For the text-containing cell, return its midpoint in (x, y) coordinate format. 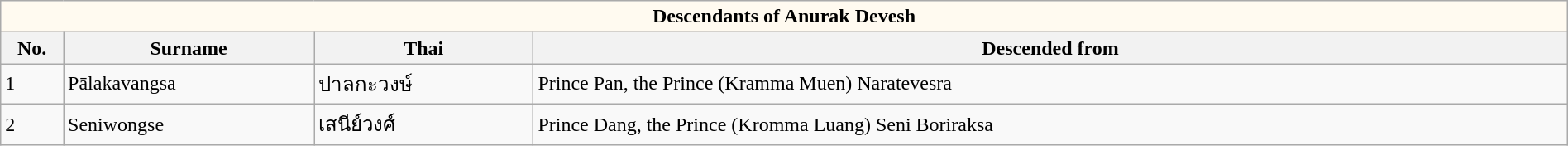
Descendants of Anurak Devesh (784, 17)
Prince Dang, the Prince (Kromma Luang) Seni Boriraksa (1050, 124)
Pālakavangsa (189, 85)
1 (32, 85)
Prince Pan, the Prince (Kramma Muen) Naratevesra (1050, 85)
Seniwongse (189, 124)
2 (32, 124)
No. (32, 48)
Surname (189, 48)
Descended from (1050, 48)
ปาลกะวงษ์ (423, 85)
Thai (423, 48)
เสนีย์วงศ์ (423, 124)
